Search for the cell housing the specified text and yield its (x, y) center coordinate. 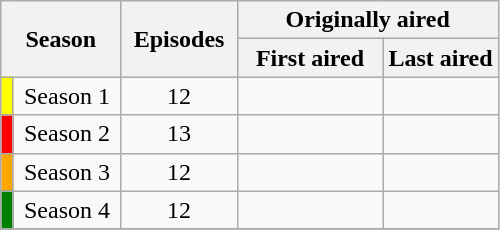
13 (179, 134)
Season 1 (67, 96)
Season 3 (67, 172)
Episodes (179, 39)
Season (61, 39)
Originally aired (368, 20)
Season 2 (67, 134)
First aired (310, 58)
Last aired (440, 58)
Season 4 (67, 210)
